Provide the (x, y) coordinate of the cell's center where the given text is located.  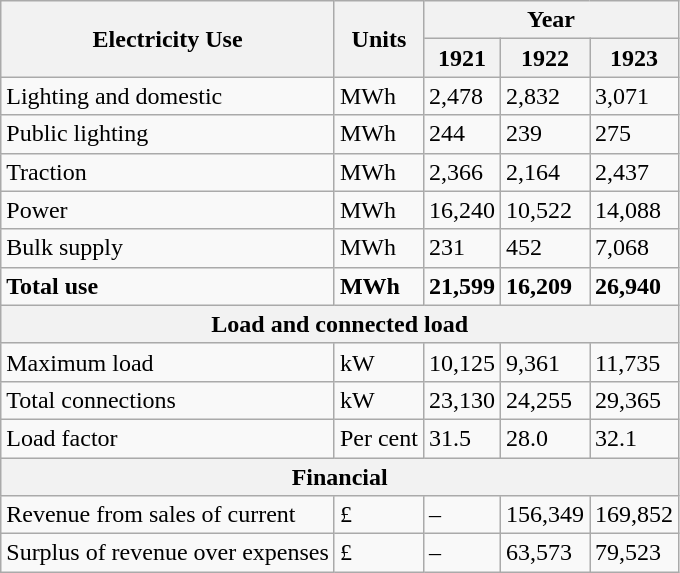
10,125 (462, 362)
10,522 (544, 210)
3,071 (634, 96)
9,361 (544, 362)
Power (168, 210)
28.0 (544, 438)
Bulk supply (168, 248)
16,240 (462, 210)
79,523 (634, 553)
231 (462, 248)
32.1 (634, 438)
2,478 (462, 96)
14,088 (634, 210)
Total use (168, 286)
11,735 (634, 362)
1921 (462, 58)
24,255 (544, 400)
2,437 (634, 172)
Load and connected load (340, 324)
2,164 (544, 172)
Traction (168, 172)
452 (544, 248)
Units (378, 39)
63,573 (544, 553)
Maximum load (168, 362)
Lighting and domestic (168, 96)
2,366 (462, 172)
2,832 (544, 96)
275 (634, 134)
Surplus of revenue over expenses (168, 553)
7,068 (634, 248)
Revenue from sales of current (168, 515)
16,209 (544, 286)
239 (544, 134)
Total connections (168, 400)
Year (550, 20)
1922 (544, 58)
Electricity Use (168, 39)
29,365 (634, 400)
23,130 (462, 400)
1923 (634, 58)
156,349 (544, 515)
Per cent (378, 438)
31.5 (462, 438)
244 (462, 134)
Financial (340, 477)
26,940 (634, 286)
21,599 (462, 286)
Public lighting (168, 134)
Load factor (168, 438)
169,852 (634, 515)
